Determine the (x, y) coordinate at the center of the cell enclosing the given text.  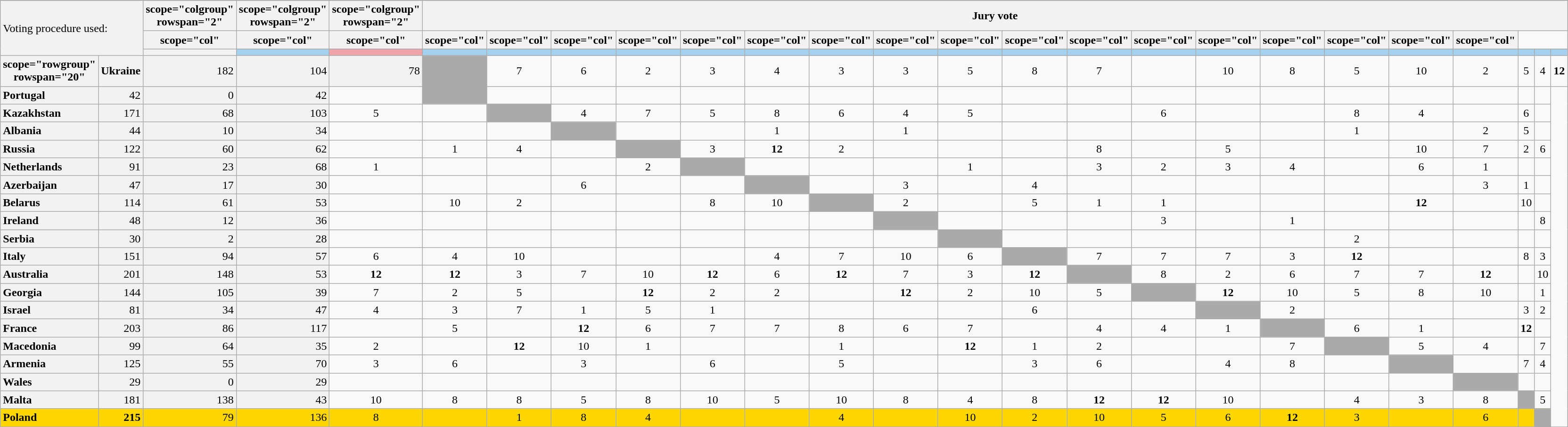
70 (283, 364)
57 (283, 257)
Russia (49, 149)
Malta (49, 400)
Portugal (49, 95)
62 (283, 149)
Netherlands (49, 167)
Poland (49, 418)
France (49, 328)
Georgia (49, 292)
23 (190, 167)
182 (190, 71)
Azerbaijan (49, 185)
Ireland (49, 220)
Macedonia (49, 346)
Israel (49, 310)
125 (121, 364)
48 (121, 220)
Albania (49, 131)
114 (121, 202)
81 (121, 310)
Ukraine (121, 71)
181 (121, 400)
136 (283, 418)
201 (121, 274)
55 (190, 364)
203 (121, 328)
103 (283, 113)
Serbia (49, 239)
44 (121, 131)
138 (190, 400)
36 (283, 220)
171 (121, 113)
144 (121, 292)
151 (121, 257)
39 (283, 292)
28 (283, 239)
105 (190, 292)
17 (190, 185)
Belarus (49, 202)
117 (283, 328)
Jury vote (995, 16)
78 (376, 71)
79 (190, 418)
Voting procedure used: (72, 28)
scope="rowgroup" rowspan="20" (49, 71)
Armenia (49, 364)
148 (190, 274)
215 (121, 418)
94 (190, 257)
122 (121, 149)
35 (283, 346)
Kazakhstan (49, 113)
Australia (49, 274)
86 (190, 328)
91 (121, 167)
104 (283, 71)
Italy (49, 257)
64 (190, 346)
60 (190, 149)
Wales (49, 382)
43 (283, 400)
61 (190, 202)
99 (121, 346)
